Search for the cell housing the specified text and yield its (X, Y) center coordinate. 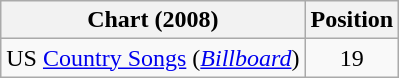
Position (352, 20)
Chart (2008) (153, 20)
US Country Songs (Billboard) (153, 58)
19 (352, 58)
